Return (X, Y) of the center of cell containing provided text 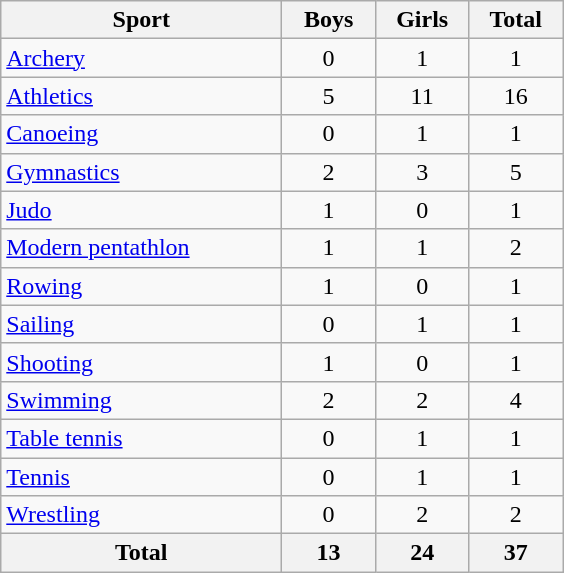
Tennis (142, 477)
Athletics (142, 96)
Sport (142, 20)
Judo (142, 210)
Rowing (142, 286)
Table tennis (142, 438)
11 (422, 96)
Wrestling (142, 515)
37 (516, 553)
Shooting (142, 362)
13 (329, 553)
Swimming (142, 400)
Canoeing (142, 134)
16 (516, 96)
Archery (142, 58)
Sailing (142, 324)
24 (422, 553)
Boys (329, 20)
4 (516, 400)
3 (422, 172)
Gymnastics (142, 172)
Modern pentathlon (142, 248)
Girls (422, 20)
